Pinpoint the cell where the given text exists, returning its [x, y] midpoint coordinate. 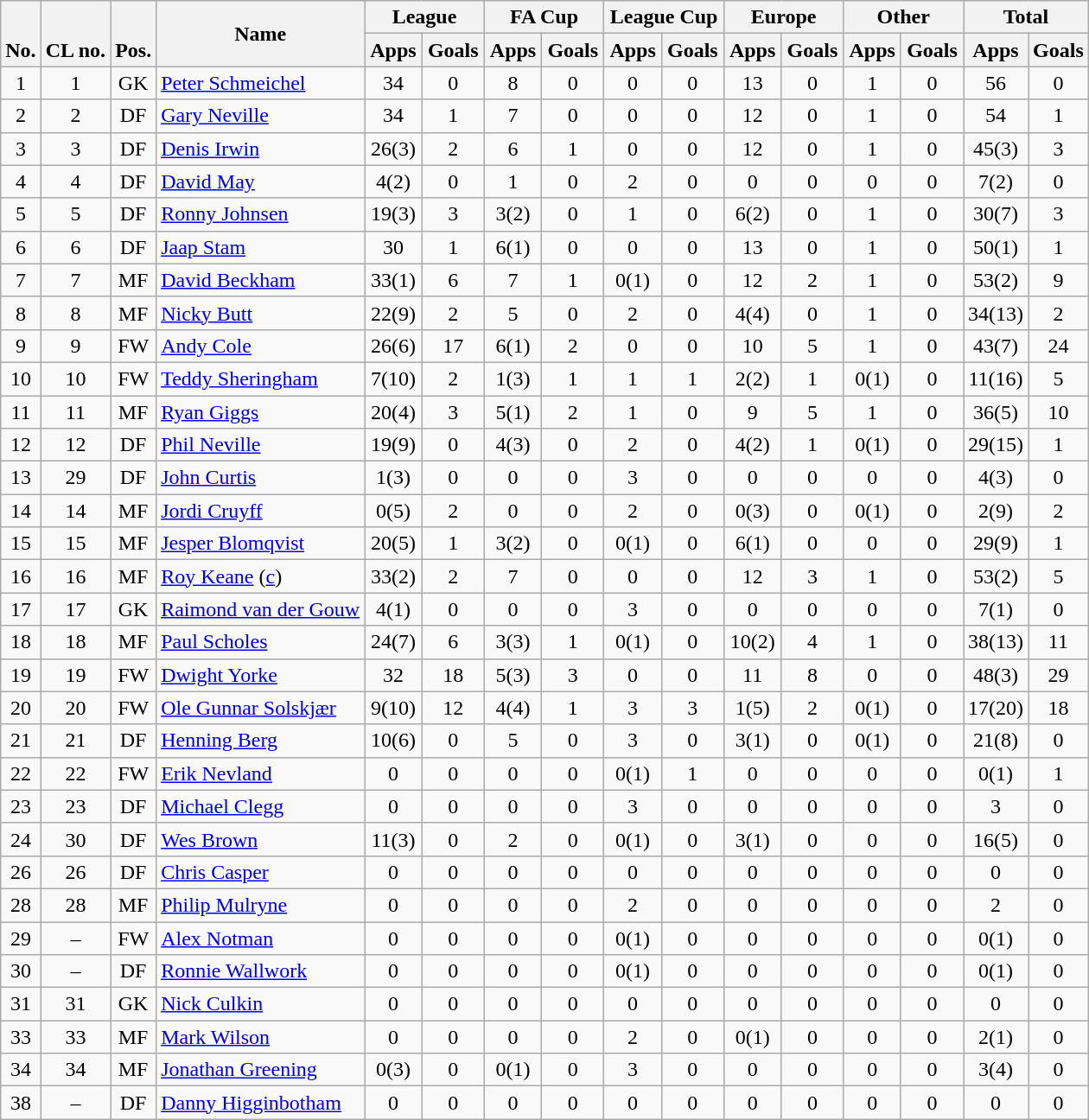
Philip Mulryne [261, 905]
4(1) [394, 609]
5(3) [513, 675]
38(13) [996, 642]
Alex Notman [261, 938]
Wes Brown [261, 839]
1(5) [752, 708]
33(1) [394, 280]
Peter Schmeichel [261, 83]
David May [261, 181]
David Beckham [261, 280]
5(1) [513, 412]
FA Cup [544, 17]
7(1) [996, 609]
Jaap Stam [261, 247]
Total [1025, 17]
Ryan Giggs [261, 412]
Michael Clegg [261, 806]
34(13) [996, 313]
Jonathan Greening [261, 1070]
Gary Neville [261, 116]
Paul Scholes [261, 642]
29(15) [996, 445]
Ronny Johnsen [261, 214]
6(2) [752, 214]
Danny Higginbotham [261, 1103]
30(7) [996, 214]
Jordi Cruyff [261, 511]
17(20) [996, 708]
20(4) [394, 412]
Dwight Yorke [261, 675]
Denis Irwin [261, 149]
26(6) [394, 346]
11(3) [394, 839]
Nicky Butt [261, 313]
10(6) [394, 741]
38 [21, 1103]
CL no. [75, 34]
45(3) [996, 149]
2(1) [996, 1037]
43(7) [996, 346]
16(5) [996, 839]
Nick Culkin [261, 1004]
Ole Gunnar Solskjær [261, 708]
Teddy Sheringham [261, 379]
29(9) [996, 544]
21(8) [996, 741]
10(2) [752, 642]
Roy Keane (c) [261, 576]
11(16) [996, 379]
50(1) [996, 247]
20(5) [394, 544]
Raimond van der Gouw [261, 609]
Name [261, 34]
3(4) [996, 1070]
33(2) [394, 576]
John Curtis [261, 478]
36(5) [996, 412]
League [425, 17]
2(2) [752, 379]
Europe [783, 17]
19(3) [394, 214]
Henning Berg [261, 741]
Mark Wilson [261, 1037]
Pos. [133, 34]
9(10) [394, 708]
Ronnie Wallwork [261, 971]
32 [394, 675]
No. [21, 34]
Phil Neville [261, 445]
League Cup [664, 17]
Andy Cole [261, 346]
Chris Casper [261, 872]
Jesper Blomqvist [261, 544]
0(5) [394, 511]
56 [996, 83]
24(7) [394, 642]
48(3) [996, 675]
Erik Nevland [261, 773]
Other [904, 17]
26(3) [394, 149]
7(10) [394, 379]
2(9) [996, 511]
22(9) [394, 313]
7(2) [996, 181]
19(9) [394, 445]
54 [996, 116]
3(3) [513, 642]
